Detect which cell encompasses the target text, then output its [x, y] center coordinate. 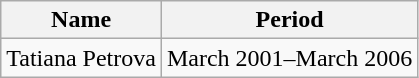
Period [289, 20]
Name [82, 20]
March 2001–March 2006 [289, 58]
Tatiana Petrova [82, 58]
